Find where the given text appears and provide that cell's center as [X, Y] coordinate. 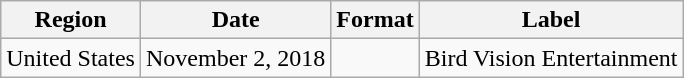
Bird Vision Entertainment [551, 58]
Label [551, 20]
Region [71, 20]
Format [375, 20]
November 2, 2018 [235, 58]
United States [71, 58]
Date [235, 20]
